From the cell containing the given text, extract its center point as [X, Y] coordinate. 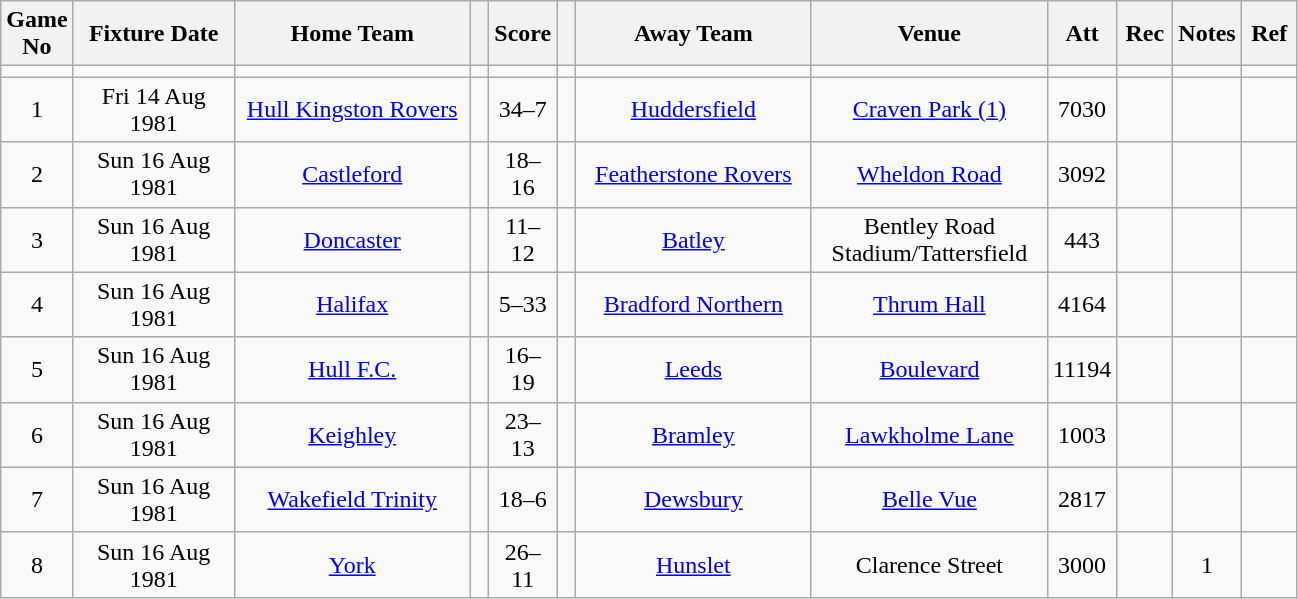
Castleford [352, 174]
Boulevard [929, 370]
Rec [1145, 34]
3092 [1082, 174]
Bramley [693, 434]
7 [37, 500]
3 [37, 240]
Ref [1269, 34]
Score [523, 34]
4164 [1082, 304]
Home Team [352, 34]
Hull F.C. [352, 370]
5–33 [523, 304]
Halifax [352, 304]
4 [37, 304]
Belle Vue [929, 500]
Hunslet [693, 564]
Hull Kingston Rovers [352, 110]
Bentley Road Stadium/Tattersfield [929, 240]
18–6 [523, 500]
Wakefield Trinity [352, 500]
Wheldon Road [929, 174]
11–12 [523, 240]
Thrum Hall [929, 304]
Clarence Street [929, 564]
Batley [693, 240]
8 [37, 564]
23–13 [523, 434]
7030 [1082, 110]
6 [37, 434]
16–19 [523, 370]
Dewsbury [693, 500]
Game No [37, 34]
5 [37, 370]
Huddersfield [693, 110]
Doncaster [352, 240]
Venue [929, 34]
Leeds [693, 370]
26–11 [523, 564]
Keighley [352, 434]
443 [1082, 240]
York [352, 564]
1003 [1082, 434]
Featherstone Rovers [693, 174]
Fixture Date [154, 34]
2817 [1082, 500]
Fri 14 Aug 1981 [154, 110]
Craven Park (1) [929, 110]
Notes [1207, 34]
34–7 [523, 110]
11194 [1082, 370]
Lawkholme Lane [929, 434]
Att [1082, 34]
2 [37, 174]
Away Team [693, 34]
3000 [1082, 564]
18–16 [523, 174]
Bradford Northern [693, 304]
